Locate the cell with the specified text and output its (x, y) center coordinate. 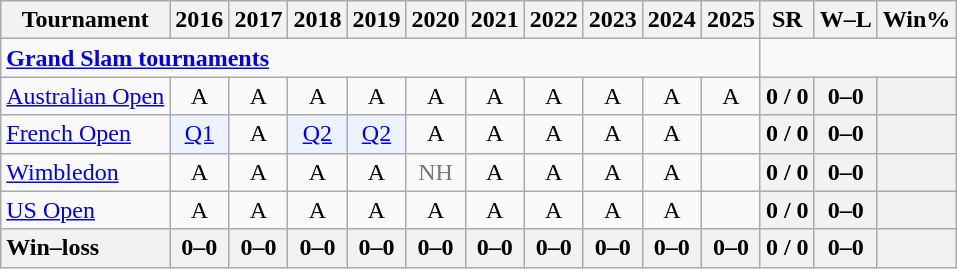
SR (787, 20)
Win% (916, 20)
2023 (612, 20)
2018 (318, 20)
2022 (554, 20)
Q1 (200, 134)
W–L (846, 20)
Win–loss (86, 248)
French Open (86, 134)
2021 (494, 20)
2024 (672, 20)
2017 (258, 20)
Tournament (86, 20)
Wimbledon (86, 172)
2025 (730, 20)
Australian Open (86, 96)
2019 (376, 20)
NH (436, 172)
2020 (436, 20)
2016 (200, 20)
Grand Slam tournaments (381, 58)
US Open (86, 210)
